Determine the [x, y] coordinate at the center of the cell enclosing the given text.  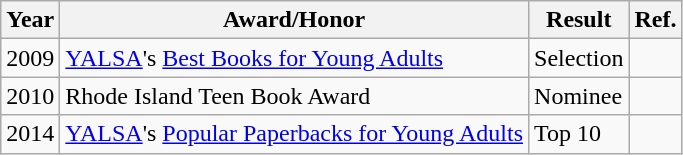
Ref. [656, 20]
YALSA's Popular Paperbacks for Young Adults [294, 134]
Nominee [579, 96]
Top 10 [579, 134]
Result [579, 20]
2009 [30, 58]
Selection [579, 58]
Rhode Island Teen Book Award [294, 96]
2014 [30, 134]
Award/Honor [294, 20]
Year [30, 20]
2010 [30, 96]
YALSA's Best Books for Young Adults [294, 58]
